Search for the cell housing the specified text and yield its (x, y) center coordinate. 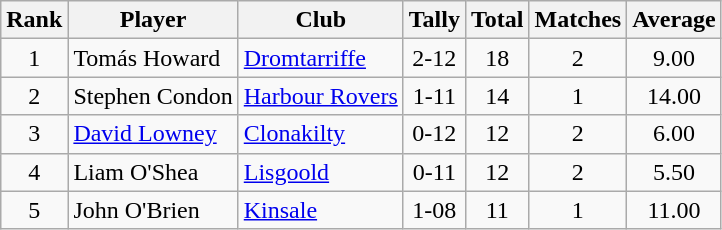
Club (320, 20)
David Lowney (153, 134)
Stephen Condon (153, 96)
5 (34, 210)
5.50 (674, 172)
6.00 (674, 134)
Harbour Rovers (320, 96)
18 (497, 58)
0-11 (434, 172)
0-12 (434, 134)
11.00 (674, 210)
14.00 (674, 96)
Average (674, 20)
9.00 (674, 58)
11 (497, 210)
Liam O'Shea (153, 172)
1-11 (434, 96)
Player (153, 20)
3 (34, 134)
1-08 (434, 210)
Kinsale (320, 210)
Clonakilty (320, 134)
4 (34, 172)
Matches (578, 20)
John O'Brien (153, 210)
2-12 (434, 58)
Lisgoold (320, 172)
Dromtarriffe (320, 58)
Tally (434, 20)
Total (497, 20)
Rank (34, 20)
14 (497, 96)
Tomás Howard (153, 58)
